From the cell containing the given text, extract its center point as (X, Y) coordinate. 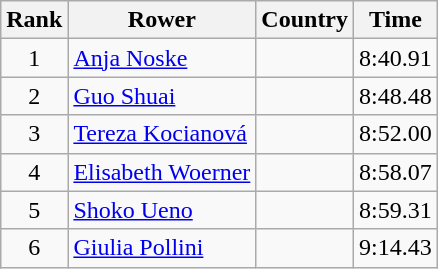
Giulia Pollini (162, 248)
Guo Shuai (162, 96)
8:48.48 (396, 96)
4 (34, 172)
1 (34, 58)
Anja Noske (162, 58)
Country (305, 20)
Tereza Kocianová (162, 134)
2 (34, 96)
Shoko Ueno (162, 210)
8:52.00 (396, 134)
9:14.43 (396, 248)
Rower (162, 20)
6 (34, 248)
Time (396, 20)
5 (34, 210)
8:40.91 (396, 58)
8:59.31 (396, 210)
Elisabeth Woerner (162, 172)
3 (34, 134)
8:58.07 (396, 172)
Rank (34, 20)
